From the cell containing the given text, extract its center point as (x, y) coordinate. 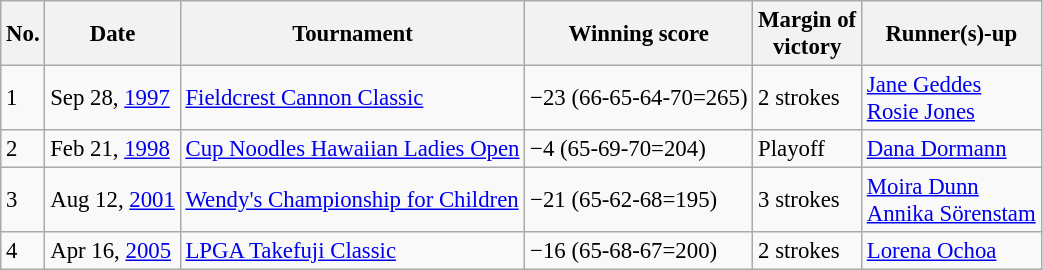
Sep 28, 1997 (112, 98)
Winning score (639, 34)
Runner(s)-up (951, 34)
Lorena Ochoa (951, 251)
Playoff (808, 149)
−16 (65-68-67=200) (639, 251)
−21 (65-62-68=195) (639, 200)
Fieldcrest Cannon Classic (352, 98)
Date (112, 34)
Cup Noodles Hawaiian Ladies Open (352, 149)
−4 (65-69-70=204) (639, 149)
Moira Dunn Annika Sörenstam (951, 200)
Jane Geddes Rosie Jones (951, 98)
No. (23, 34)
Tournament (352, 34)
2 (23, 149)
Margin ofvictory (808, 34)
4 (23, 251)
3 strokes (808, 200)
Feb 21, 1998 (112, 149)
Wendy's Championship for Children (352, 200)
Aug 12, 2001 (112, 200)
LPGA Takefuji Classic (352, 251)
Dana Dormann (951, 149)
1 (23, 98)
3 (23, 200)
Apr 16, 2005 (112, 251)
−23 (66-65-64-70=265) (639, 98)
